Determine the (X, Y) coordinate at the center of the cell enclosing the given text.  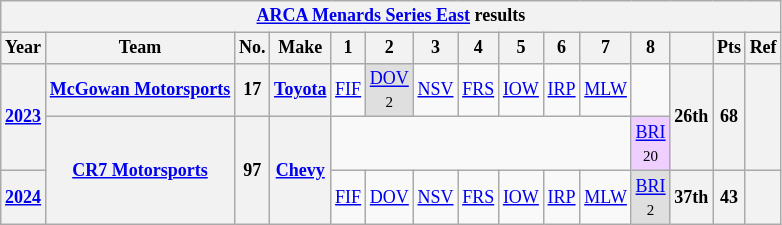
DOV2 (389, 90)
BRI2 (650, 197)
Chevy (300, 170)
5 (522, 48)
17 (252, 90)
26th (692, 116)
2024 (24, 197)
4 (478, 48)
Make (300, 48)
68 (730, 116)
CR7 Motorsports (140, 170)
2 (389, 48)
8 (650, 48)
37th (692, 197)
DOV (389, 197)
McGowan Motorsports (140, 90)
1 (348, 48)
7 (606, 48)
Year (24, 48)
ARCA Menards Series East results (391, 16)
Pts (730, 48)
3 (436, 48)
2023 (24, 116)
Toyota (300, 90)
No. (252, 48)
43 (730, 197)
Ref (763, 48)
Team (140, 48)
97 (252, 170)
6 (562, 48)
BRI20 (650, 144)
